Extract the [x, y] coordinate from the center of the cell holding the provided text.  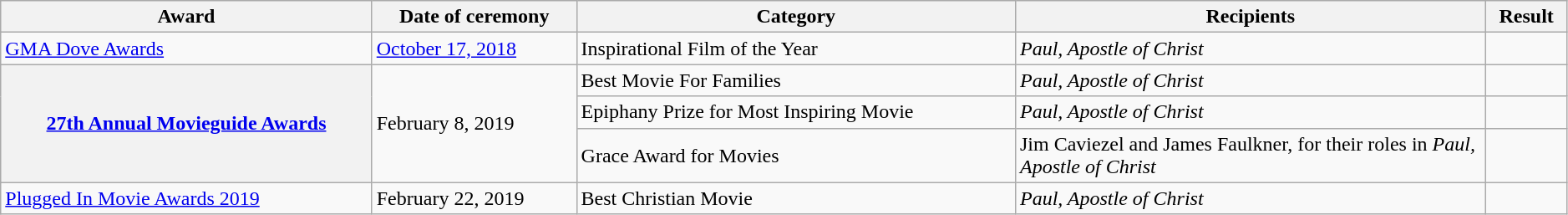
Result [1526, 17]
October 17, 2018 [474, 49]
February 8, 2019 [474, 124]
Award [186, 17]
Recipients [1250, 17]
Best Movie For Families [795, 80]
Epiphany Prize for Most Inspiring Movie [795, 112]
Plugged In Movie Awards 2019 [186, 198]
GMA Dove Awards [186, 49]
Category [795, 17]
27th Annual Movieguide Awards [186, 124]
Inspirational Film of the Year [795, 49]
Grace Award for Movies [795, 156]
Date of ceremony [474, 17]
Jim Caviezel and James Faulkner, for their roles in Paul, Apostle of Christ [1250, 156]
February 22, 2019 [474, 198]
Best Christian Movie [795, 198]
